Determine the (x, y) coordinate at the center of the cell enclosing the given text.  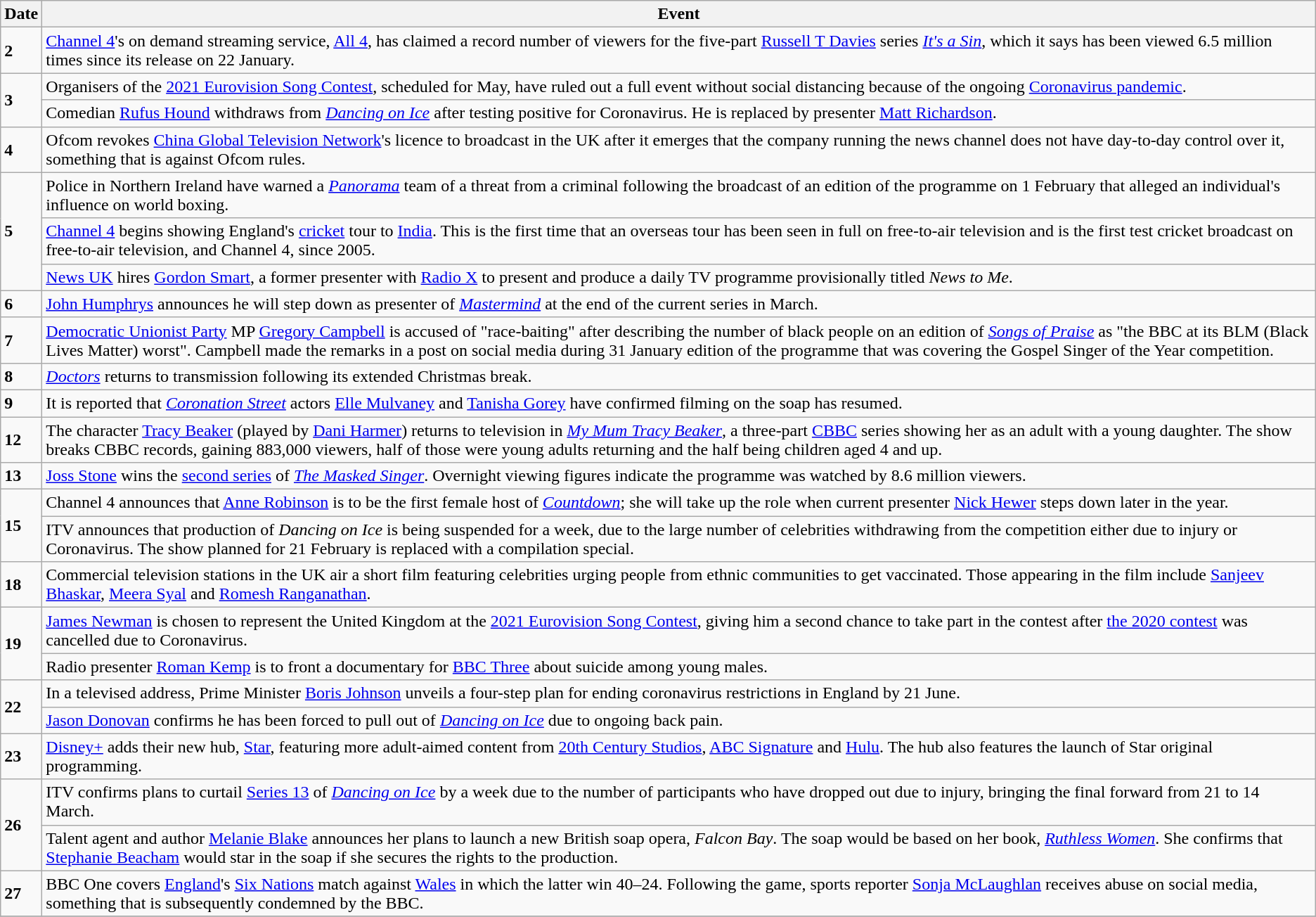
8 (21, 376)
9 (21, 403)
Jason Donovan confirms he has been forced to pull out of Dancing on Ice due to ongoing back pain. (679, 720)
22 (21, 707)
News UK hires Gordon Smart, a former presenter with Radio X to present and produce a daily TV programme provisionally titled News to Me. (679, 277)
Joss Stone wins the second series of The Masked Singer. Overnight viewing figures indicate the programme was watched by 8.6 million viewers. (679, 476)
27 (21, 893)
15 (21, 526)
Radio presenter Roman Kemp is to front a documentary for BBC Three about suicide among young males. (679, 667)
4 (21, 149)
John Humphrys announces he will step down as presenter of Mastermind at the end of the current series in March. (679, 304)
5 (21, 231)
26 (21, 825)
13 (21, 476)
Comedian Rufus Hound withdraws from Dancing on Ice after testing positive for Coronavirus. He is replaced by presenter Matt Richardson. (679, 113)
3 (21, 100)
In a televised address, Prime Minister Boris Johnson unveils a four-step plan for ending coronavirus restrictions in England by 21 June. (679, 693)
Event (679, 14)
18 (21, 585)
7 (21, 340)
19 (21, 644)
12 (21, 439)
23 (21, 757)
Doctors returns to transmission following its extended Christmas break. (679, 376)
2 (21, 51)
6 (21, 304)
Date (21, 14)
It is reported that Coronation Street actors Elle Mulvaney and Tanisha Gorey have confirmed filming on the soap has resumed. (679, 403)
